Output the (x, y) coordinate of the center of the cell containing the given text.  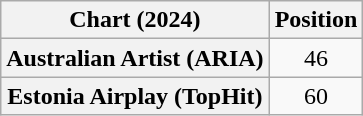
60 (316, 96)
46 (316, 58)
Australian Artist (ARIA) (135, 58)
Chart (2024) (135, 20)
Estonia Airplay (TopHit) (135, 96)
Position (316, 20)
